Search for the cell housing the specified text and yield its [X, Y] center coordinate. 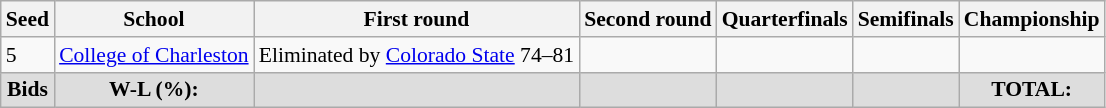
Semifinals [906, 19]
College of Charleston [154, 55]
First round [417, 19]
Eliminated by Colorado State 74–81 [417, 55]
Championship [1032, 19]
W-L (%): [154, 90]
Seed [28, 19]
School [154, 19]
5 [28, 55]
TOTAL: [1032, 90]
Quarterfinals [785, 19]
Bids [28, 90]
Second round [648, 19]
